Pinpoint the cell where the given text exists, returning its (x, y) midpoint coordinate. 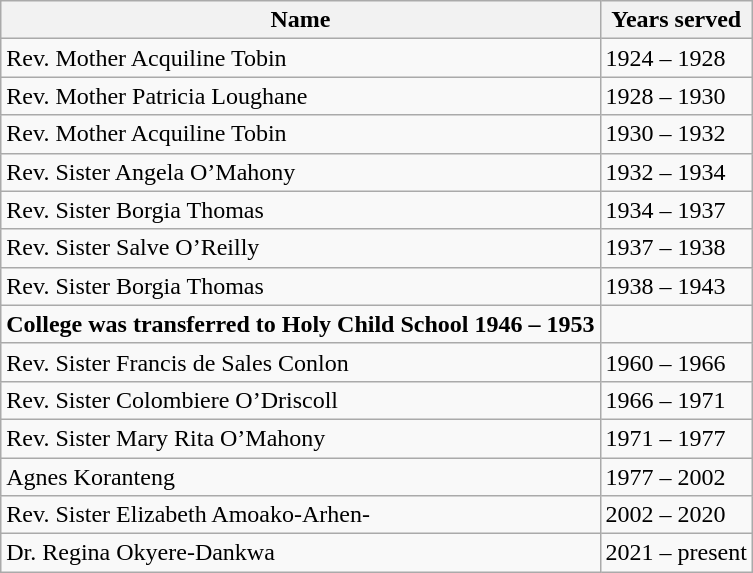
Rev. Sister Elizabeth Amoako-Arhen- (300, 515)
1960 – 1966 (676, 362)
Rev. Sister Salve O’Reilly (300, 248)
Rev. Mother Patricia Loughane (300, 96)
Agnes Koranteng (300, 477)
1930 – 1932 (676, 134)
1977 – 2002 (676, 477)
1924 – 1928 (676, 58)
1928 – 1930 (676, 96)
1938 – 1943 (676, 286)
Rev. Sister Francis de Sales Conlon (300, 362)
1971 – 1977 (676, 438)
1934 – 1937 (676, 210)
Rev. Sister Angela O’Mahony (300, 172)
2002 – 2020 (676, 515)
1937 – 1938 (676, 248)
Rev. Sister Mary Rita O’Mahony (300, 438)
Name (300, 20)
2021 – present (676, 553)
College was transferred to Holy Child School 1946 – 1953 (300, 324)
1932 – 1934 (676, 172)
Dr. Regina Okyere-Dankwa (300, 553)
Years served (676, 20)
Rev. Sister Colombiere O’Driscoll (300, 400)
1966 – 1971 (676, 400)
